Output the (x, y) coordinate of the center of the cell containing the given text.  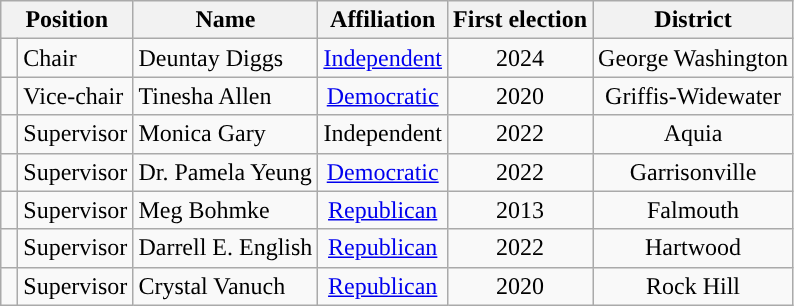
Position (67, 20)
2024 (520, 58)
Vice-chair (76, 96)
Aquia (694, 134)
Affiliation (383, 20)
District (694, 20)
Dr. Pamela Yeung (226, 172)
Deuntay Diggs (226, 58)
Name (226, 20)
Monica Gary (226, 134)
Meg Bohmke (226, 210)
Garrisonville (694, 172)
Crystal Vanuch (226, 286)
2013 (520, 210)
George Washington (694, 58)
Chair (76, 58)
Hartwood (694, 248)
Griffis-Widewater (694, 96)
Rock Hill (694, 286)
Falmouth (694, 210)
Darrell E. English (226, 248)
Tinesha Allen (226, 96)
First election (520, 20)
